Find where the given text appears and provide that cell's center as (X, Y) coordinate. 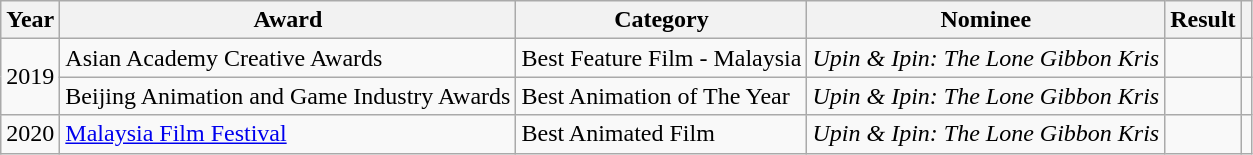
Result (1203, 20)
Asian Academy Creative Awards (288, 58)
Malaysia Film Festival (288, 134)
Best Animated Film (662, 134)
Beijing Animation and Game Industry Awards (288, 96)
Year (30, 20)
2019 (30, 77)
2020 (30, 134)
Nominee (986, 20)
Best Feature Film - Malaysia (662, 58)
Award (288, 20)
Best Animation of The Year (662, 96)
Category (662, 20)
